Capture the cell that displays the provided text and extract its [x, y] central coordinate. 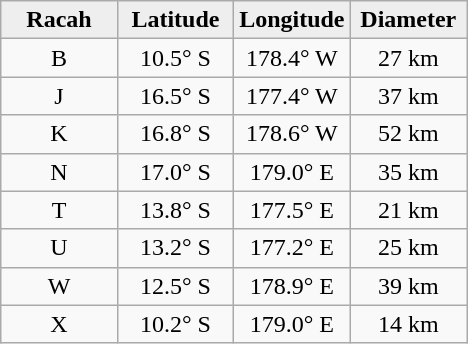
Racah [59, 20]
177.4° W [292, 96]
178.4° W [292, 58]
25 km [408, 248]
13.2° S [175, 248]
16.8° S [175, 134]
178.9° E [292, 286]
14 km [408, 324]
U [59, 248]
16.5° S [175, 96]
27 km [408, 58]
177.2° E [292, 248]
10.2° S [175, 324]
12.5° S [175, 286]
W [59, 286]
Latitude [175, 20]
10.5° S [175, 58]
17.0° S [175, 172]
N [59, 172]
13.8° S [175, 210]
T [59, 210]
178.6° W [292, 134]
Longitude [292, 20]
21 km [408, 210]
177.5° E [292, 210]
35 km [408, 172]
X [59, 324]
B [59, 58]
Diameter [408, 20]
J [59, 96]
37 km [408, 96]
39 km [408, 286]
K [59, 134]
52 km [408, 134]
